Find where the given text appears and provide that cell's center as (x, y) coordinate. 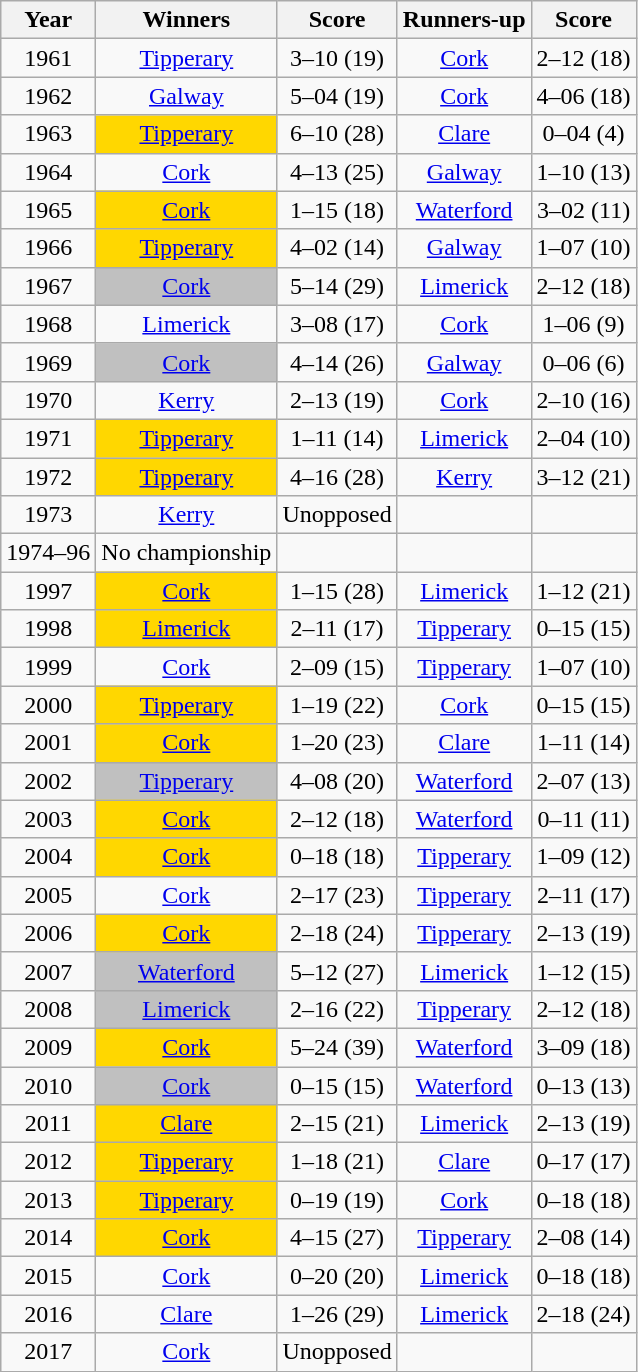
1–06 (9) (584, 324)
1963 (48, 134)
4–15 (27) (337, 1238)
3–02 (11) (584, 210)
2000 (48, 705)
2010 (48, 1085)
5–24 (39) (337, 1047)
1965 (48, 210)
1972 (48, 477)
2–17 (23) (337, 895)
Winners (186, 20)
2012 (48, 1162)
4–16 (28) (337, 477)
1–15 (18) (337, 210)
1–18 (21) (337, 1162)
3–10 (19) (337, 58)
1968 (48, 324)
Runners-up (464, 20)
1–26 (29) (337, 1314)
1967 (48, 286)
2–08 (14) (584, 1238)
1–12 (21) (584, 591)
1964 (48, 172)
1997 (48, 591)
4–02 (14) (337, 248)
3–08 (17) (337, 324)
2–04 (10) (584, 438)
5–14 (29) (337, 286)
1974–96 (48, 553)
2003 (48, 819)
1998 (48, 629)
1971 (48, 438)
4–06 (18) (584, 96)
4–08 (20) (337, 781)
2006 (48, 933)
2004 (48, 857)
2005 (48, 895)
1–19 (22) (337, 705)
2008 (48, 1009)
2013 (48, 1200)
1–12 (15) (584, 971)
2014 (48, 1238)
1–09 (12) (584, 857)
0–19 (19) (337, 1200)
2–15 (21) (337, 1124)
1–20 (23) (337, 743)
0–06 (6) (584, 362)
2–16 (22) (337, 1009)
No championship (186, 553)
4–13 (25) (337, 172)
2002 (48, 781)
1999 (48, 667)
0–04 (4) (584, 134)
3–09 (18) (584, 1047)
0–11 (11) (584, 819)
6–10 (28) (337, 134)
1–15 (28) (337, 591)
3–12 (21) (584, 477)
2016 (48, 1314)
1973 (48, 515)
2015 (48, 1276)
5–04 (19) (337, 96)
0–13 (13) (584, 1085)
2–10 (16) (584, 400)
2011 (48, 1124)
1969 (48, 362)
0–20 (20) (337, 1276)
2001 (48, 743)
2017 (48, 1352)
2–07 (13) (584, 781)
4–14 (26) (337, 362)
5–12 (27) (337, 971)
2–09 (15) (337, 667)
1970 (48, 400)
1962 (48, 96)
1966 (48, 248)
0–17 (17) (584, 1162)
1–10 (13) (584, 172)
2009 (48, 1047)
2007 (48, 971)
1961 (48, 58)
Year (48, 20)
